Find where the given text appears and provide that cell's center as [X, Y] coordinate. 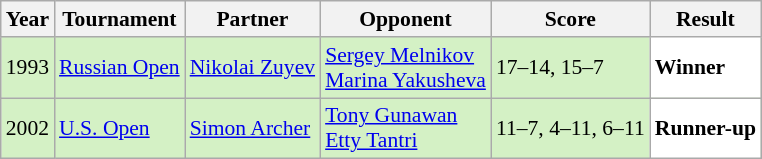
17–14, 15–7 [570, 68]
Runner-up [706, 128]
Winner [706, 68]
11–7, 4–11, 6–11 [570, 128]
Russian Open [120, 68]
Tournament [120, 19]
Tony Gunawan Etty Tantri [406, 128]
Sergey Melnikov Marina Yakusheva [406, 68]
Result [706, 19]
Score [570, 19]
U.S. Open [120, 128]
Year [28, 19]
2002 [28, 128]
1993 [28, 68]
Opponent [406, 19]
Nikolai Zuyev [252, 68]
Simon Archer [252, 128]
Partner [252, 19]
